Identify which cell holds the provided text, then report its (X, Y) central coordinate. 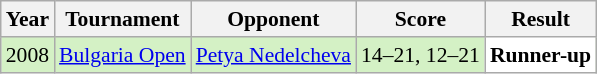
Year (28, 19)
Runner-up (540, 55)
Tournament (122, 19)
Result (540, 19)
14–21, 12–21 (420, 55)
Petya Nedelcheva (274, 55)
Score (420, 19)
2008 (28, 55)
Bulgaria Open (122, 55)
Opponent (274, 19)
